For the text-containing cell, return its midpoint in [x, y] coordinate format. 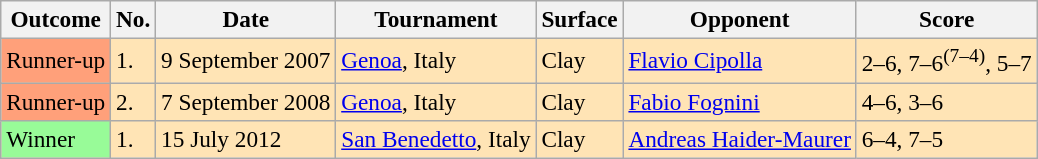
15 July 2012 [246, 139]
Opponent [740, 19]
7 September 2008 [246, 101]
4–6, 3–6 [946, 101]
2. [134, 101]
6–4, 7–5 [946, 139]
San Benedetto, Italy [436, 139]
Score [946, 19]
Andreas Haider-Maurer [740, 139]
Flavio Cipolla [740, 60]
Tournament [436, 19]
Winner [56, 139]
Date [246, 19]
Outcome [56, 19]
Fabio Fognini [740, 101]
Surface [580, 19]
9 September 2007 [246, 60]
No. [134, 19]
2–6, 7–6(7–4), 5–7 [946, 60]
